Determine the [X, Y] coordinate at the center of the cell enclosing the given text.  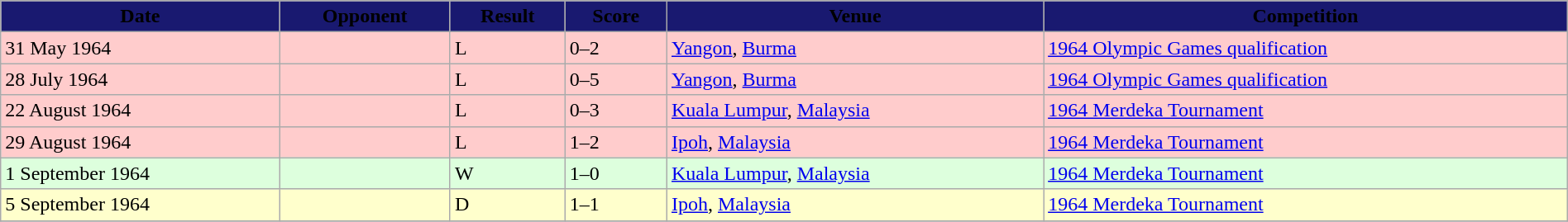
22 August 1964 [141, 111]
5 September 1964 [141, 205]
1–2 [615, 142]
0–3 [615, 111]
Result [508, 17]
Date [141, 17]
Opponent [366, 17]
31 May 1964 [141, 48]
Competition [1306, 17]
28 July 1964 [141, 79]
1 September 1964 [141, 173]
1–1 [615, 205]
1–0 [615, 173]
D [508, 205]
0–5 [615, 79]
Venue [855, 17]
29 August 1964 [141, 142]
0–2 [615, 48]
W [508, 173]
Score [615, 17]
